Return (X, Y) of the center of cell containing provided text 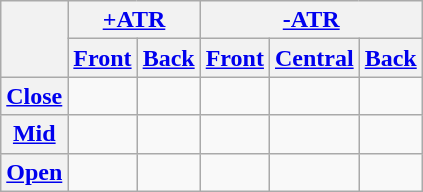
Open (34, 172)
Central (314, 58)
-ATR (311, 20)
Close (34, 96)
Mid (34, 134)
+ATR (134, 20)
